Return (x, y) of the center of cell containing provided text 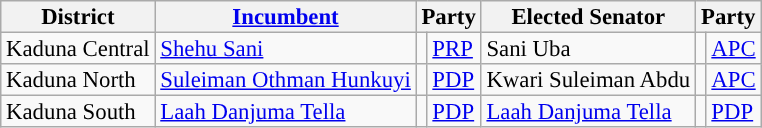
Kaduna Central (78, 49)
Incumbent (286, 17)
Suleiman Othman Hunkuyi (286, 80)
Kaduna South (78, 112)
District (78, 17)
PRP (454, 49)
Kwari Suleiman Abdu (588, 80)
Elected Senator (588, 17)
Kaduna North (78, 80)
Shehu Sani (286, 49)
Sani Uba (588, 49)
